Find where the given text appears and provide that cell's center as (x, y) coordinate. 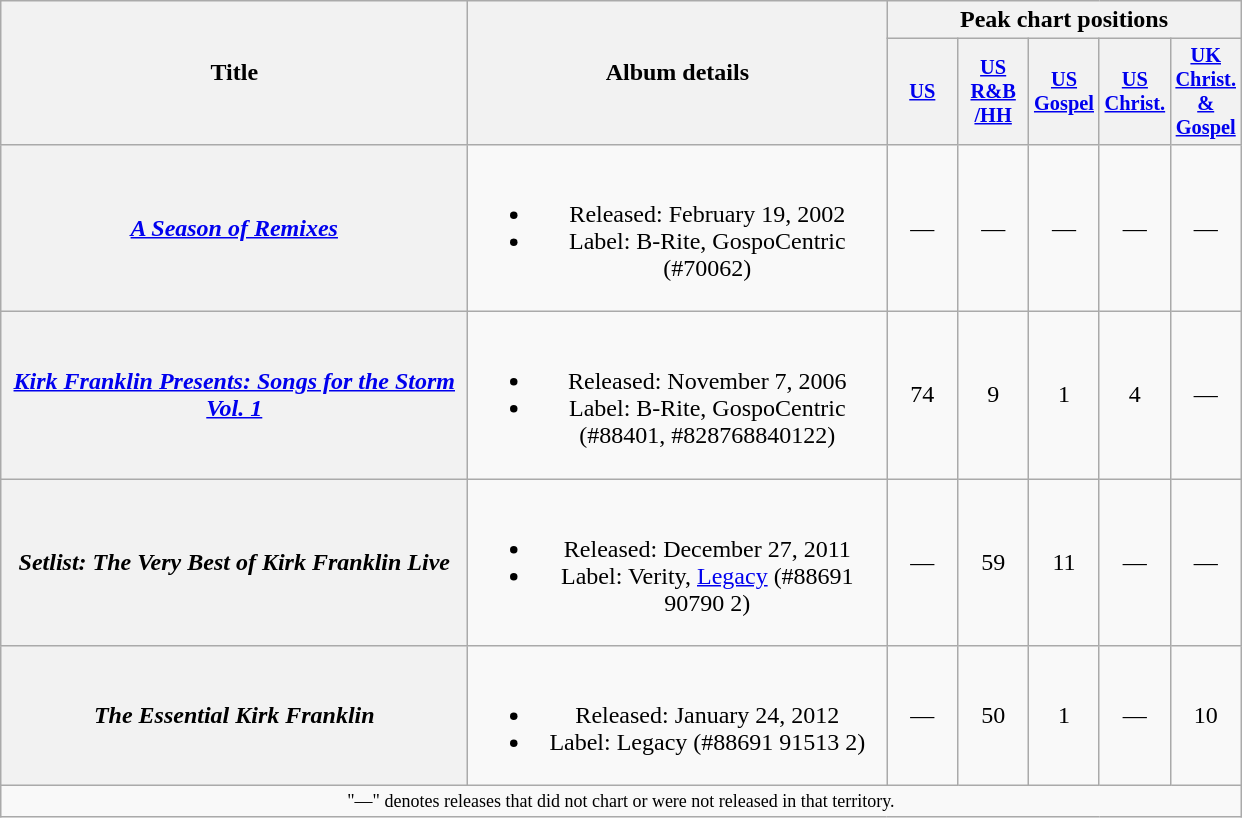
Setlist: The Very Best of Kirk Franklin Live (234, 562)
9 (994, 396)
Released: December 27, 2011Label: Verity, Legacy (#88691 90790 2) (678, 562)
4 (1134, 396)
USChrist. (1134, 92)
74 (922, 396)
Album details (678, 73)
UKChrist.& Gospel (1206, 92)
11 (1064, 562)
US (922, 92)
Title (234, 73)
The Essential Kirk Franklin (234, 716)
Released: November 7, 2006Label: B-Rite, GospoCentric (#88401, #828768840122) (678, 396)
Released: February 19, 2002Label: B-Rite, GospoCentric (#70062) (678, 228)
Peak chart positions (1064, 20)
"—" denotes releases that did not chart or were not released in that territory. (621, 802)
Released: January 24, 2012Label: Legacy (#88691 91513 2) (678, 716)
US Gospel (1064, 92)
USR&B/HH (994, 92)
10 (1206, 716)
Kirk Franklin Presents: Songs for the Storm Vol. 1 (234, 396)
A Season of Remixes (234, 228)
50 (994, 716)
59 (994, 562)
